Return the (x, y) coordinate for the center point of the cell that contains the specified text.  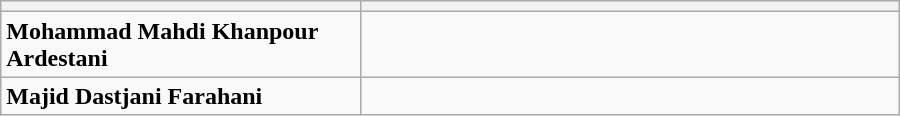
Mohammad Mahdi Khanpour Ardestani (180, 44)
Majid Dastjani Farahani (180, 96)
